Extract the (x, y) coordinate from the center of the cell holding the provided text.  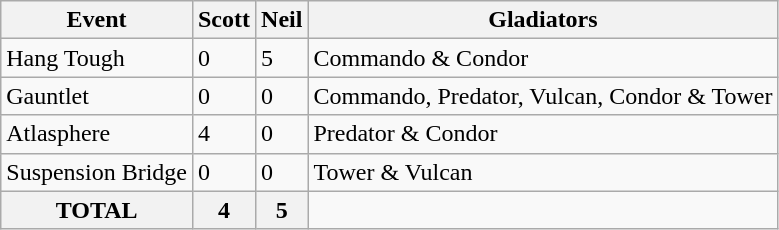
Commando, Predator, Vulcan, Condor & Tower (543, 96)
TOTAL (97, 210)
Gauntlet (97, 96)
Scott (224, 20)
Event (97, 20)
Atlasphere (97, 134)
Hang Tough (97, 58)
Neil (282, 20)
Commando & Condor (543, 58)
Suspension Bridge (97, 172)
Gladiators (543, 20)
Predator & Condor (543, 134)
Tower & Vulcan (543, 172)
